Search for the cell housing the specified text and yield its (x, y) center coordinate. 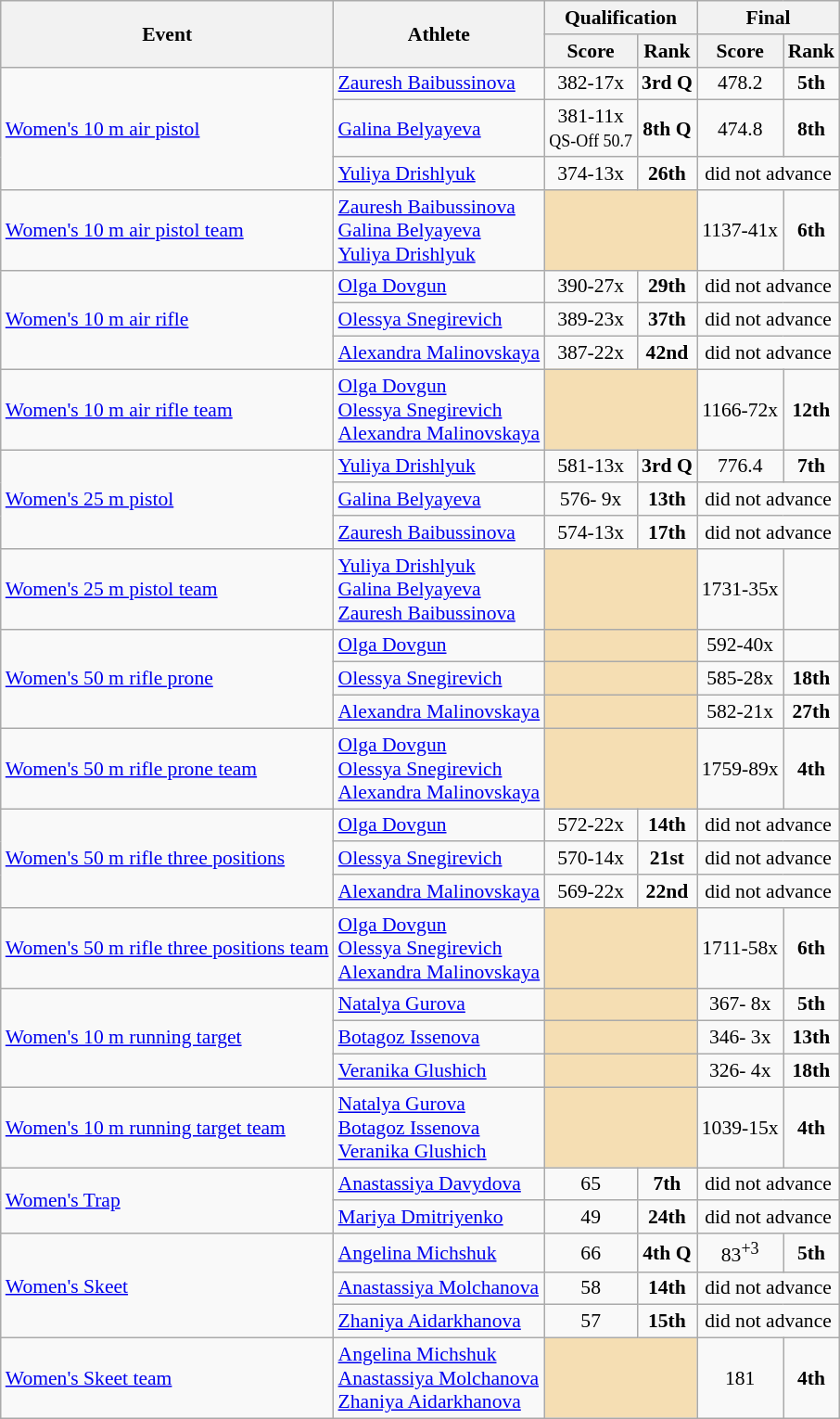
382-17x (591, 83)
Women's 10 m running target (167, 1037)
83+3 (740, 1252)
Anastassiya Molchanova (439, 1288)
Zauresh BaibussinovaGalina BelyayevaYuliya Drishlyuk (439, 230)
1731-35x (740, 590)
Women's Skeet (167, 1285)
181 (740, 1378)
37th (668, 320)
Final (768, 18)
Angelina MichshukAnastassiya MolchanovaZhaniya Aidarkhanova (439, 1378)
Angelina Michshuk (439, 1252)
58 (591, 1288)
Qualification (621, 18)
24th (668, 1218)
1039-15x (740, 1128)
574-13x (591, 532)
27th (812, 712)
17th (668, 532)
381-11xQS-Off 50.7 (591, 128)
346- 3x (740, 1038)
592-40x (740, 646)
Event (167, 33)
582-21x (740, 712)
Women's 50 m rifle three positions (167, 859)
474.8 (740, 128)
Yuliya DrishlyukGalina BelyayevaZauresh Baibussinova (439, 590)
Veranika Glushich (439, 1071)
478.2 (740, 83)
Women's 10 m air rifle team (167, 410)
Women's Skeet team (167, 1378)
22nd (668, 891)
66 (591, 1252)
Natalya GurovaBotagoz IssenovaVeranika Glushich (439, 1128)
569-22x (591, 891)
Women's 50 m rifle prone (167, 679)
585-28x (740, 679)
1759-89x (740, 768)
15th (668, 1322)
Anastassiya Davydova (439, 1184)
1137-41x (740, 230)
776.4 (740, 467)
Botagoz Issenova (439, 1038)
49 (591, 1218)
581-13x (591, 467)
Women's 10 m air pistol team (167, 230)
389-23x (591, 320)
Women's 50 m rifle three positions team (167, 948)
Women's Trap (167, 1200)
8th Q (668, 128)
Women's 10 m air rifle (167, 319)
Women's 25 m pistol (167, 499)
Zhaniya Aidarkhanova (439, 1322)
374-13x (591, 173)
57 (591, 1322)
8th (812, 128)
Mariya Dmitriyenko (439, 1218)
29th (668, 287)
387-22x (591, 353)
576- 9x (591, 500)
Women's 25 m pistol team (167, 590)
570-14x (591, 859)
572-22x (591, 825)
390-27x (591, 287)
12th (812, 410)
42nd (668, 353)
Athlete (439, 33)
1166-72x (740, 410)
Women's 10 m air pistol (167, 128)
Natalya Gurova (439, 1004)
326- 4x (740, 1071)
Women's 50 m rifle prone team (167, 768)
367- 8x (740, 1004)
Women's 10 m running target team (167, 1128)
1711-58x (740, 948)
21st (668, 859)
26th (668, 173)
65 (591, 1184)
4th Q (668, 1252)
